From the cell containing the given text, extract its center point as (x, y) coordinate. 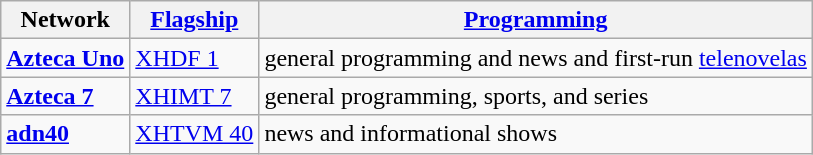
XHDF 1 (194, 58)
general programming and news and first-run telenovelas (536, 58)
XHIMT 7 (194, 96)
XHTVM 40 (194, 134)
Programming (536, 20)
Azteca Uno (66, 58)
Azteca 7 (66, 96)
adn40 (66, 134)
Flagship (194, 20)
news and informational shows (536, 134)
Network (66, 20)
general programming, sports, and series (536, 96)
